Locate the cell with the specified text and output its (x, y) center coordinate. 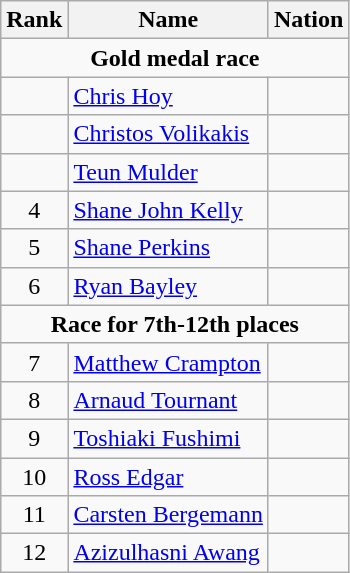
6 (34, 286)
12 (34, 553)
Name (168, 20)
Race for 7th-12th places (175, 324)
Toshiaki Fushimi (168, 438)
Christos Volikakis (168, 134)
10 (34, 477)
Azizulhasni Awang (168, 553)
4 (34, 210)
Nation (308, 20)
Gold medal race (175, 58)
7 (34, 362)
Chris Hoy (168, 96)
Carsten Bergemann (168, 515)
Teun Mulder (168, 172)
Ross Edgar (168, 477)
Matthew Crampton (168, 362)
5 (34, 248)
Shane John Kelly (168, 210)
11 (34, 515)
9 (34, 438)
Arnaud Tournant (168, 400)
Shane Perkins (168, 248)
Ryan Bayley (168, 286)
Rank (34, 20)
8 (34, 400)
